Pinpoint the cell where the given text exists, returning its [X, Y] midpoint coordinate. 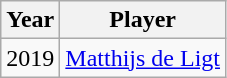
2019 [30, 58]
Player [143, 20]
Matthijs de Ligt [143, 58]
Year [30, 20]
